Find where the given text appears and provide that cell's center as (X, Y) coordinate. 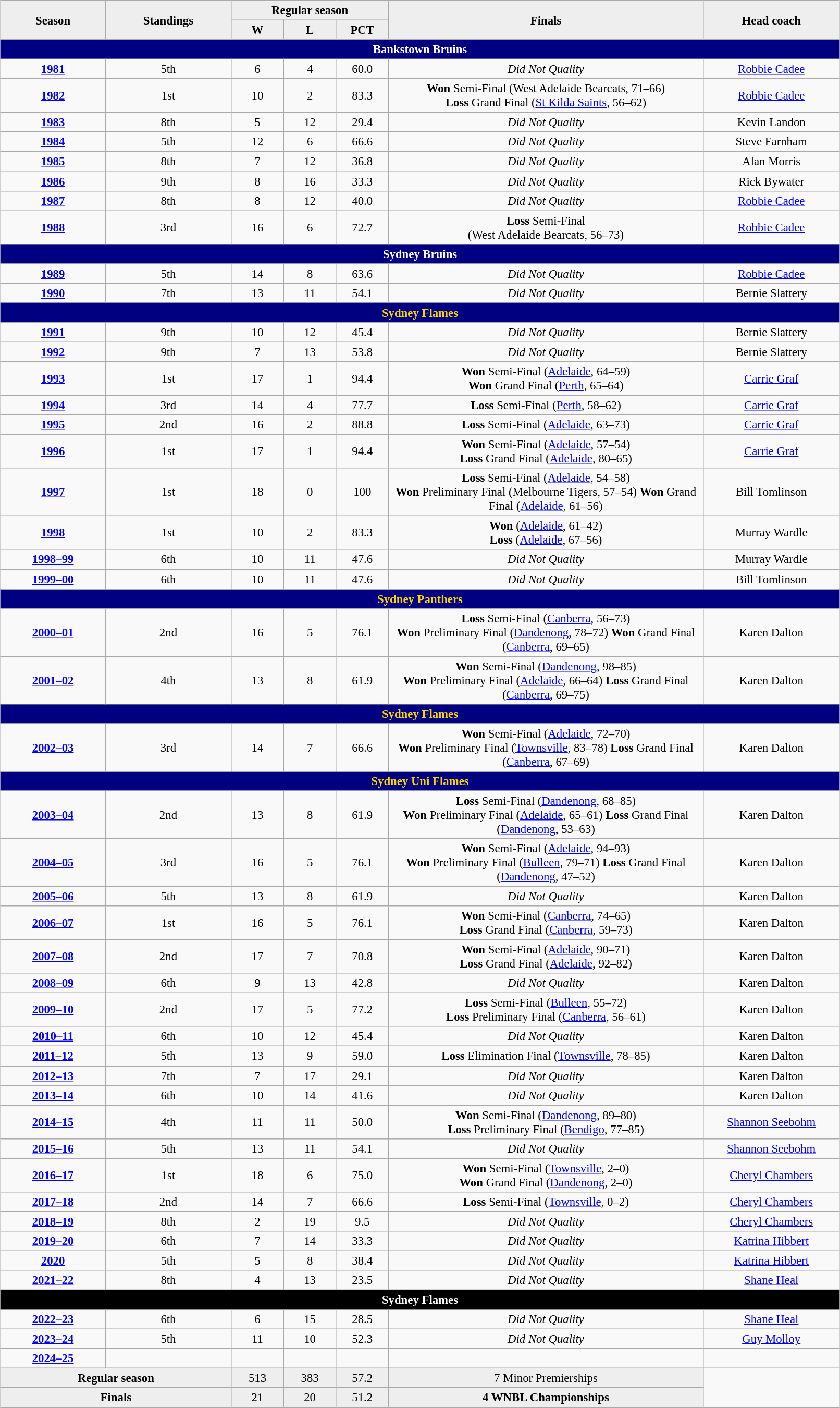
38.4 (363, 1260)
4 WNBL Championships (546, 1398)
Won (Adelaide, 61–42)Loss (Adelaide, 67–56) (546, 533)
2014–15 (53, 1122)
2010–11 (53, 1037)
1984 (53, 142)
1998–99 (53, 560)
2001–02 (53, 680)
Sydney Panthers (420, 599)
Loss Semi-Final (Canberra, 56–73)Won Preliminary Final (Dandenong, 78–72) Won Grand Final (Canberra, 69–65) (546, 632)
Won Semi-Final (Dandenong, 89–80)Loss Preliminary Final (Bendigo, 77–85) (546, 1122)
Loss Semi-Final (Bulleen, 55–72)Loss Preliminary Final (Canberra, 56–61) (546, 1010)
PCT (363, 30)
40.0 (363, 201)
9.5 (363, 1221)
Won Semi-Final (West Adelaide Bearcats, 71–66)Loss Grand Final (St Kilda Saints, 56–62) (546, 96)
2013–14 (53, 1095)
2017–18 (53, 1202)
2006–07 (53, 923)
1983 (53, 123)
Won Semi-Final (Adelaide, 90–71)Loss Grand Final (Adelaide, 92–82) (546, 957)
2016–17 (53, 1175)
2023–24 (53, 1339)
Won Semi-Final (Adelaide, 94–93)Won Preliminary Final (Bulleen, 79–71) Loss Grand Final (Dandenong, 47–52) (546, 863)
Loss Semi-Final (Perth, 58–62) (546, 406)
70.8 (363, 957)
2021–22 (53, 1280)
Loss Semi-Final (Adelaide, 63–73) (546, 425)
2011–12 (53, 1056)
Kevin Landon (771, 123)
2004–05 (53, 863)
59.0 (363, 1056)
88.8 (363, 425)
Sydney Bruins (420, 254)
1989 (53, 274)
Loss Semi-Final (Townsville, 0–2) (546, 1202)
2002–03 (53, 748)
77.7 (363, 406)
1982 (53, 96)
7 Minor Premierships (546, 1378)
29.1 (363, 1076)
2007–08 (53, 957)
41.6 (363, 1095)
1999–00 (53, 579)
Alan Morris (771, 162)
Bankstown Bruins (420, 50)
2020 (53, 1260)
513 (257, 1378)
23.5 (363, 1280)
Won Semi-Final (Adelaide, 57–54)Loss Grand Final (Adelaide, 80–65) (546, 451)
15 (310, 1319)
W (257, 30)
Loss Semi-Final(West Adelaide Bearcats, 56–73) (546, 227)
1986 (53, 181)
1998 (53, 533)
Loss Elimination Final (Townsville, 78–85) (546, 1056)
20 (310, 1398)
75.0 (363, 1175)
2005–06 (53, 897)
1985 (53, 162)
Standings (168, 20)
1987 (53, 201)
42.8 (363, 983)
36.8 (363, 162)
Won Semi-Final (Adelaide, 72–70)Won Preliminary Final (Townsville, 83–78) Loss Grand Final (Canberra, 67–69) (546, 748)
77.2 (363, 1010)
2003–04 (53, 815)
100 (363, 492)
2018–19 (53, 1221)
19 (310, 1221)
Sydney Uni Flames (420, 781)
2012–13 (53, 1076)
Won Semi-Final (Adelaide, 64–59)Won Grand Final (Perth, 65–64) (546, 378)
2009–10 (53, 1010)
383 (310, 1378)
1992 (53, 352)
Loss Semi-Final (Adelaide, 54–58)Won Preliminary Final (Melbourne Tigers, 57–54) Won Grand Final (Adelaide, 61–56) (546, 492)
Steve Farnham (771, 142)
1981 (53, 69)
Loss Semi-Final (Dandenong, 68–85)Won Preliminary Final (Adelaide, 65–61) Loss Grand Final (Dandenong, 53–63) (546, 815)
53.8 (363, 352)
1990 (53, 293)
51.2 (363, 1398)
72.7 (363, 227)
2000–01 (53, 632)
1995 (53, 425)
L (310, 30)
Won Semi-Final (Dandenong, 98–85)Won Preliminary Final (Adelaide, 66–64) Loss Grand Final (Canberra, 69–75) (546, 680)
57.2 (363, 1378)
Guy Molloy (771, 1339)
Head coach (771, 20)
52.3 (363, 1339)
63.6 (363, 274)
1994 (53, 406)
2022–23 (53, 1319)
0 (310, 492)
2019–20 (53, 1241)
2024–25 (53, 1358)
60.0 (363, 69)
29.4 (363, 123)
2008–09 (53, 983)
28.5 (363, 1319)
Rick Bywater (771, 181)
1993 (53, 378)
1997 (53, 492)
Season (53, 20)
1988 (53, 227)
50.0 (363, 1122)
Won Semi-Final (Canberra, 74–65)Loss Grand Final (Canberra, 59–73) (546, 923)
Won Semi-Final (Townsville, 2–0)Won Grand Final (Dandenong, 2–0) (546, 1175)
2015–16 (53, 1148)
21 (257, 1398)
1996 (53, 451)
1991 (53, 333)
